Output the [X, Y] coordinate of the center of the cell containing the given text.  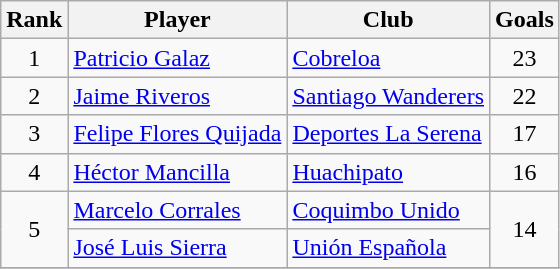
Unión Española [388, 248]
23 [525, 58]
Santiago Wanderers [388, 96]
17 [525, 134]
14 [525, 229]
Club [388, 20]
16 [525, 172]
3 [34, 134]
Felipe Flores Quijada [178, 134]
Huachipato [388, 172]
2 [34, 96]
Héctor Mancilla [178, 172]
4 [34, 172]
José Luis Sierra [178, 248]
Marcelo Corrales [178, 210]
1 [34, 58]
Deportes La Serena [388, 134]
5 [34, 229]
Goals [525, 20]
Player [178, 20]
Cobreloa [388, 58]
22 [525, 96]
Jaime Riveros [178, 96]
Patricio Galaz [178, 58]
Coquimbo Unido [388, 210]
Rank [34, 20]
